Capture the cell that displays the provided text and extract its (X, Y) central coordinate. 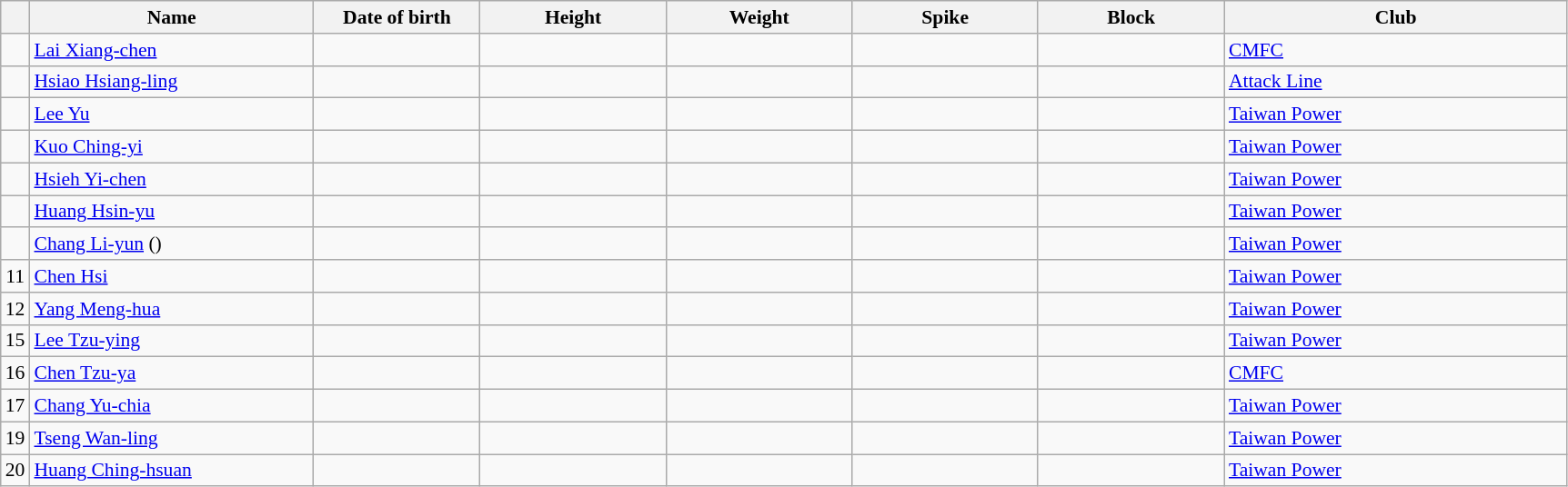
16 (15, 373)
Lai Xiang-chen (171, 50)
Yang Meng-hua (171, 309)
17 (15, 406)
Block (1131, 17)
Weight (759, 17)
12 (15, 309)
Tseng Wan-ling (171, 438)
Chang Yu-chia (171, 406)
Name (171, 17)
Kuo Ching-yi (171, 147)
Lee Yu (171, 114)
11 (15, 276)
20 (15, 471)
Date of birth (397, 17)
Huang Ching-hsuan (171, 471)
Hsiao Hsiang-ling (171, 82)
Hsieh Yi-chen (171, 179)
Height (573, 17)
Spike (946, 17)
19 (15, 438)
15 (15, 341)
Chen Hsi (171, 276)
Chang Li-yun () (171, 244)
Chen Tzu-ya (171, 373)
Attack Line (1395, 82)
Huang Hsin-yu (171, 212)
Lee Tzu-ying (171, 341)
Club (1395, 17)
